Scan for the cell matching the given text and deliver its (x, y) coordinate at center. 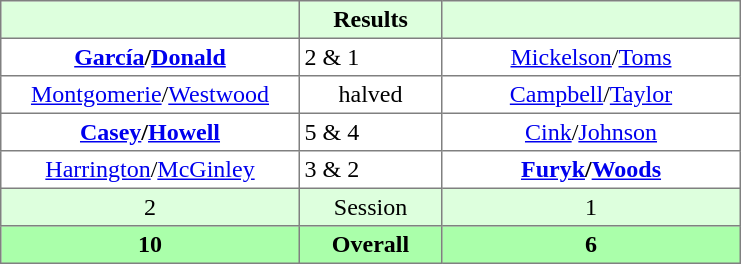
1 (591, 207)
10 (150, 245)
Overall (370, 245)
halved (370, 95)
Session (370, 207)
2 (150, 207)
Harrington/McGinley (150, 170)
3 & 2 (370, 170)
6 (591, 245)
Casey/Howell (150, 132)
Mickelson/Toms (591, 57)
5 & 4 (370, 132)
Campbell/Taylor (591, 95)
Montgomerie/Westwood (150, 95)
García/Donald (150, 57)
Cink/Johnson (591, 132)
Furyk/Woods (591, 170)
2 & 1 (370, 57)
Results (370, 20)
